Locate the cell with the specified text and output its (x, y) center coordinate. 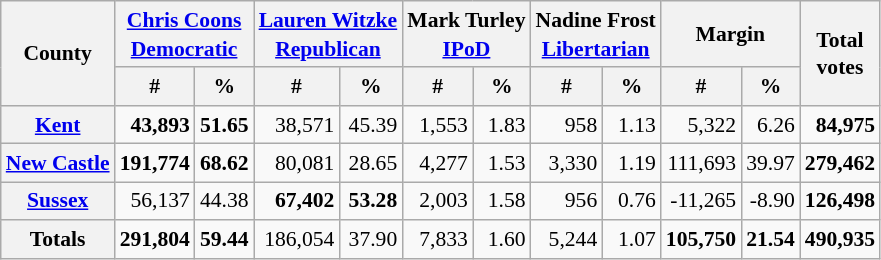
39.97 (770, 163)
80,081 (297, 163)
1.53 (502, 163)
1.19 (632, 163)
5,244 (567, 239)
1.07 (632, 239)
2,003 (438, 201)
958 (567, 125)
59.44 (224, 239)
111,693 (701, 163)
Sussex (58, 201)
1.13 (632, 125)
126,498 (840, 201)
956 (567, 201)
Kent (58, 125)
279,462 (840, 163)
Nadine FrostLibertarian (596, 34)
84,975 (840, 125)
Totals (58, 239)
67,402 (297, 201)
3,330 (567, 163)
1.60 (502, 239)
105,750 (701, 239)
7,833 (438, 239)
6.26 (770, 125)
1,553 (438, 125)
4,277 (438, 163)
-11,265 (701, 201)
-8.90 (770, 201)
51.65 (224, 125)
1.83 (502, 125)
291,804 (155, 239)
Totalvotes (840, 53)
21.54 (770, 239)
490,935 (840, 239)
68.62 (224, 163)
56,137 (155, 201)
5,322 (701, 125)
New Castle (58, 163)
53.28 (370, 201)
43,893 (155, 125)
28.65 (370, 163)
191,774 (155, 163)
186,054 (297, 239)
Lauren WitzkeRepublican (328, 34)
38,571 (297, 125)
County (58, 53)
1.58 (502, 201)
45.39 (370, 125)
Chris CoonsDemocratic (184, 34)
Mark TurleyIPoD (466, 34)
Margin (730, 34)
0.76 (632, 201)
37.90 (370, 239)
44.38 (224, 201)
